Extract the [x, y] coordinate from the center of the cell holding the provided text.  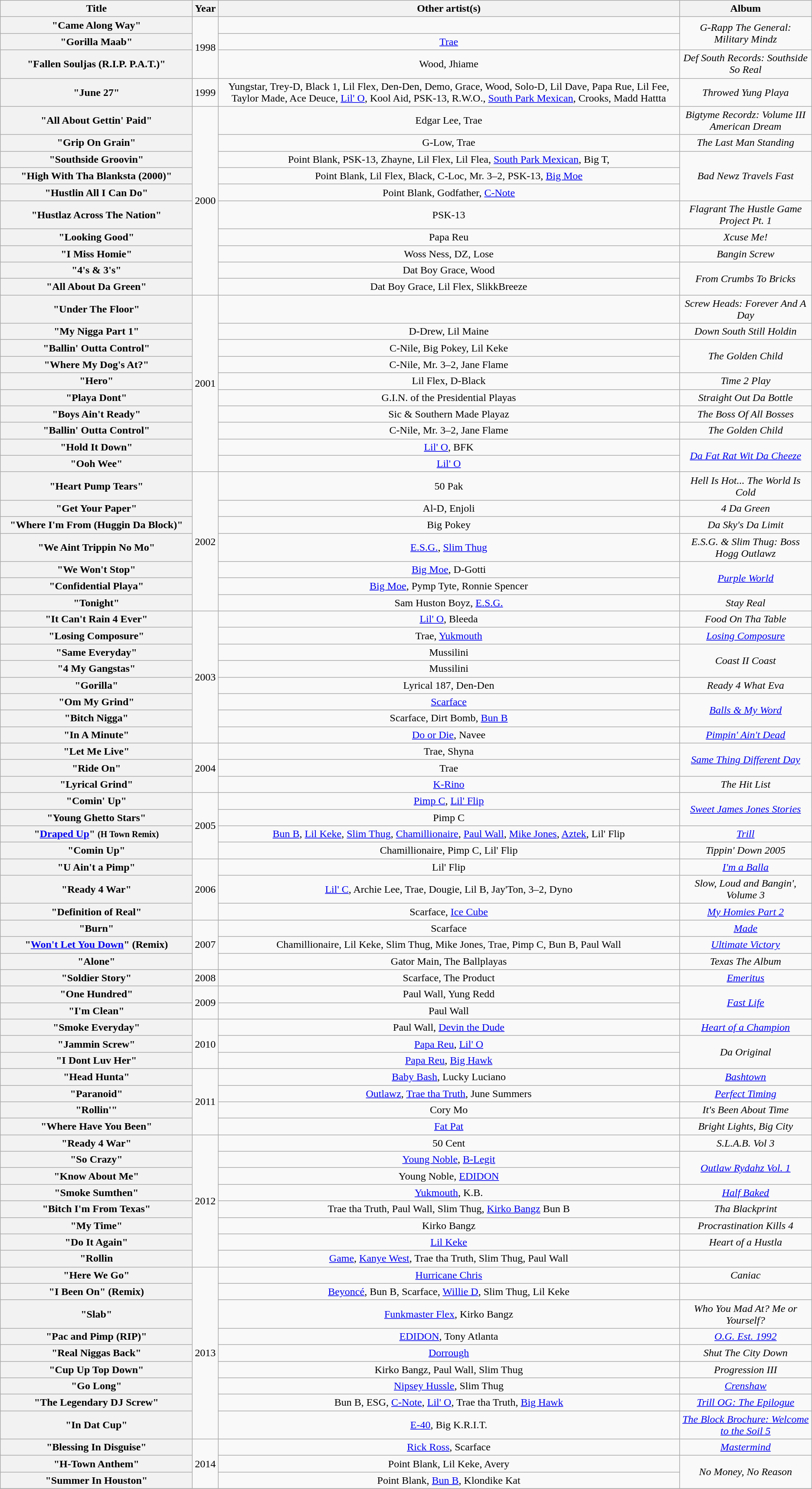
Flagrant The Hustle Game Project Pt. 1 [745, 214]
Scarface, The Product [449, 978]
"Ride On" [96, 768]
2002 [206, 541]
"Get Your Paper" [96, 508]
Time 2 Play [745, 381]
"In Dat Cup" [96, 1425]
Dat Boy Grace, Lil Flex, SlikkBreeze [449, 287]
"Same Everyday" [96, 652]
Paul Wall, Yung Redd [449, 994]
Album [745, 9]
Point Blank, PSK-13, Zhayne, Lil Flex, Lil Flea, South Park Mexican, Big T, [449, 159]
Food On Tha Table [745, 619]
4 Da Green [745, 508]
Hell Is Hot... The World Is Cold [745, 486]
Made [745, 928]
Young Noble, EDIDON [449, 1176]
Tha Blackprint [745, 1209]
"Definition of Real" [96, 912]
Scarface, Ice Cube [449, 912]
Ultimate Victory [745, 945]
Sic & Southern Made Playaz [449, 414]
1998 [206, 48]
Shut The City Down [745, 1353]
"Slab" [96, 1314]
Papa Reu, Big Hawk [449, 1060]
Scarface, Dirt Bomb, Bun B [449, 718]
"Bitch I'm From Texas" [96, 1209]
Lil' Flip [449, 867]
"Tonight" [96, 603]
2013 [206, 1353]
"Gorilla" [96, 685]
Hurricane Chris [449, 1275]
"Hustlin All I Can Do" [96, 192]
Trill [745, 834]
"Real Niggas Back" [96, 1353]
Point Blank, Lil Flex, Black, C-Loc, Mr. 3–2, PSK-13, Big Moe [449, 176]
50 Cent [449, 1143]
"Losing Composure" [96, 636]
2008 [206, 978]
C-Nile, Big Pokey, Lil Keke [449, 348]
Big Pokey [449, 525]
"Lyrical Grind" [96, 784]
Sweet James Jones Stories [745, 809]
Young Noble, B-Legit [449, 1160]
Outlawz, Trae tha Truth, June Summers [449, 1093]
"H-Town Anthem" [96, 1464]
"Gorilla Maab" [96, 42]
"We Aint Trippin No Mo" [96, 547]
My Homies Part 2 [745, 912]
Woss Ness, DZ, Lose [449, 254]
Bad Newz Travels Fast [745, 176]
E.S.G., Slim Thug [449, 547]
Nipsey Hussle, Slim Thug [449, 1386]
Mastermind [745, 1447]
Rick Ross, Scarface [449, 1447]
Do or Die, Navee [449, 735]
Bangin Screw [745, 254]
"We Won't Stop" [96, 570]
"High With Tha Blanksta (2000)" [96, 176]
Bashtown [745, 1077]
"Grip On Grain" [96, 143]
"Fallen Souljas (R.I.P. P.A.T.)" [96, 64]
2011 [206, 1101]
Cory Mo [449, 1110]
Outlaw Rydahz Vol. 1 [745, 1168]
"One Hundred" [96, 994]
2012 [206, 1201]
Big Moe, Pymp Tyte, Ronnie Spencer [449, 586]
"Where Have You Been" [96, 1127]
Progression III [745, 1369]
2003 [206, 677]
Lil' C, Archie Lee, Trae, Dougie, Lil B, Jay'Ton, 3–2, Dyno [449, 890]
Dat Boy Grace, Wood [449, 270]
Half Baked [745, 1193]
"I'm Clean" [96, 1011]
"Rollin'" [96, 1110]
"Southside Groovin" [96, 159]
Screw Heads: Forever And A Day [745, 309]
Same Thing Different Day [745, 759]
Point Blank, Bun B, Klondike Kat [449, 1480]
Lil Keke [449, 1242]
2006 [206, 890]
"Smoke Sumthen" [96, 1193]
"Summer In Houston" [96, 1480]
2007 [206, 945]
Dorrough [449, 1353]
"All About Da Green" [96, 287]
"Playa Dont" [96, 398]
Funkmaster Flex, Kirko Bangz [449, 1314]
"Paranoid" [96, 1093]
Point Blank, Godfather, C-Note [449, 192]
2010 [206, 1044]
Who You Mad At? Me or Yourself? [745, 1314]
"Alone" [96, 961]
Papa Reu, Lil' O [449, 1044]
I'm a Balla [745, 867]
Pimp C, Lil' Flip [449, 801]
"In A Minute" [96, 735]
Purple World [745, 578]
"Came Along Way" [96, 25]
Ready 4 What Eva [745, 685]
Slow, Loud and Bangin', Volume 3 [745, 890]
Emeritus [745, 978]
"Here We Go" [96, 1275]
No Money, No Reason [745, 1472]
Heart of a Hustla [745, 1242]
"Hustlaz Across The Nation" [96, 214]
Pimp C [449, 817]
50 Pak [449, 486]
Fat Pat [449, 1127]
"Hero" [96, 381]
"It Can't Rain 4 Ever" [96, 619]
Beyoncé, Bun B, Scarface, Willie D, Slim Thug, Lil Keke [449, 1292]
2005 [206, 825]
Year [206, 9]
"Head Hunta" [96, 1077]
Kirko Bangz, Paul Wall, Slim Thug [449, 1369]
"Rollin [96, 1259]
Kirko Bangz [449, 1226]
"Om My Grind" [96, 702]
E.S.G. & Slim Thug: Boss Hogg Outlawz [745, 547]
Pimpin' Ain't Dead [745, 735]
2014 [206, 1464]
Paul Wall [449, 1011]
"Know About Me" [96, 1176]
Papa Reu [449, 237]
S.L.A.B. Vol 3 [745, 1143]
O.G. Est. 1992 [745, 1336]
E-40, Big K.R.I.T. [449, 1425]
2000 [206, 201]
"Do It Again" [96, 1242]
"My Nigga Part 1" [96, 332]
"The Legendary DJ Screw" [96, 1403]
Bun B, Lil Keke, Slim Thug, Chamillionaire, Paul Wall, Mike Jones, Aztek, Lil' Flip [449, 834]
Da Sky's Da Limit [745, 525]
Tippin' Down 2005 [745, 851]
Point Blank, Lil Keke, Avery [449, 1464]
Paul Wall, Devin the Dude [449, 1027]
"Draped Up" (H Town Remix) [96, 834]
Other artist(s) [449, 9]
"U Ain't a Pimp" [96, 867]
"Let Me Live" [96, 751]
K-Rino [449, 784]
"I Dont Luv Her" [96, 1060]
Def South Records: Southside So Real [745, 64]
Trae, Shyna [449, 751]
Heart of a Champion [745, 1027]
Stay Real [745, 603]
The Last Man Standing [745, 143]
Lil' O [449, 463]
"Blessing In Disguise" [96, 1447]
2009 [206, 1003]
Chamillionaire, Pimp C, Lil' Flip [449, 851]
D-Drew, Lil Maine [449, 332]
The Hit List [745, 784]
Big Moe, D-Gotti [449, 570]
"Won't Let You Down" (Remix) [96, 945]
Trae tha Truth, Paul Wall, Slim Thug, Kirko Bangz Bun B [449, 1209]
Trae, Yukmouth [449, 636]
"Smoke Everyday" [96, 1027]
PSK-13 [449, 214]
"Pac and Pimp (RIP)" [96, 1336]
"Looking Good" [96, 237]
EDIDON, Tony Atlanta [449, 1336]
Lyrical 187, Den-Den [449, 685]
Lil' O, Bleeda [449, 619]
"Where My Dog's At?" [96, 365]
Down South Still Holdin [745, 332]
"Soldier Story" [96, 978]
Yukmouth, K.B. [449, 1193]
Throwed Yung Playa [745, 92]
Trill OG: The Epilogue [745, 1403]
Straight Out Da Bottle [745, 398]
Title [96, 9]
Sam Huston Boyz, E.S.G. [449, 603]
Lil' O, BFK [449, 447]
"Hold It Down" [96, 447]
Baby Bash, Lucky Luciano [449, 1077]
Xcuse Me! [745, 237]
Texas The Album [745, 961]
"Heart Pump Tears" [96, 486]
Bigtyme Recordz: Volume III American Dream [745, 121]
G-Rapp The General: Military Mindz [745, 33]
Coast II Coast [745, 661]
Edgar Lee, Trae [449, 121]
2001 [206, 384]
"I Miss Homie" [96, 254]
Wood, Jhiame [449, 64]
"Burn" [96, 928]
It's Been About Time [745, 1110]
"Jammin Screw" [96, 1044]
"Ooh Wee" [96, 463]
Bright Lights, Big City [745, 1127]
Losing Composure [745, 636]
"Under The Floor" [96, 309]
"June 27" [96, 92]
Da Original [745, 1052]
"4's & 3's" [96, 270]
"All About Gettin' Paid" [96, 121]
"Confidential Playa" [96, 586]
Crenshaw [745, 1386]
Caniac [745, 1275]
"So Crazy" [96, 1160]
1999 [206, 92]
"Boys Ain't Ready" [96, 414]
G-Low, Trae [449, 143]
"Comin' Up" [96, 801]
Fast Life [745, 1003]
Lil Flex, D-Black [449, 381]
2004 [206, 768]
Game, Kanye West, Trae tha Truth, Slim Thug, Paul Wall [449, 1259]
Al-D, Enjoli [449, 508]
From Crumbs To Bricks [745, 279]
"4 My Gangstas" [96, 669]
The Boss Of All Bosses [745, 414]
Gator Main, The Ballplayas [449, 961]
The Block Brochure: Welcome to the Soil 5 [745, 1425]
"Where I'm From (Huggin Da Block)" [96, 525]
"Young Ghetto Stars" [96, 817]
"I Been On" (Remix) [96, 1292]
Perfect Timing [745, 1093]
G.I.N. of the Presidential Playas [449, 398]
"Go Long" [96, 1386]
Bun B, ESG, C-Note, Lil' O, Trae tha Truth, Big Hawk [449, 1403]
Da Fat Rat Wit Da Cheeze [745, 455]
"Comin Up" [96, 851]
Balls & My Word [745, 710]
"My Time" [96, 1226]
Procrastination Kills 4 [745, 1226]
"Cup Up Top Down" [96, 1369]
Chamillionaire, Lil Keke, Slim Thug, Mike Jones, Trae, Pimp C, Bun B, Paul Wall [449, 945]
"Bitch Nigga" [96, 718]
